Extract the (X, Y) coordinate from the center of the cell holding the provided text.  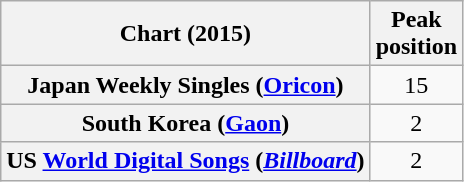
South Korea (Gaon) (186, 123)
15 (416, 85)
Japan Weekly Singles (Oricon) (186, 85)
Peakposition (416, 34)
Chart (2015) (186, 34)
US World Digital Songs (Billboard) (186, 161)
